Locate the cell with the specified text and output its [x, y] center coordinate. 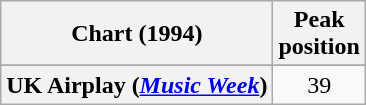
Chart (1994) [137, 34]
UK Airplay (Music Week) [137, 85]
Peakposition [319, 34]
39 [319, 85]
